Provide the (X, Y) coordinate of the cell's center where the given text is located.  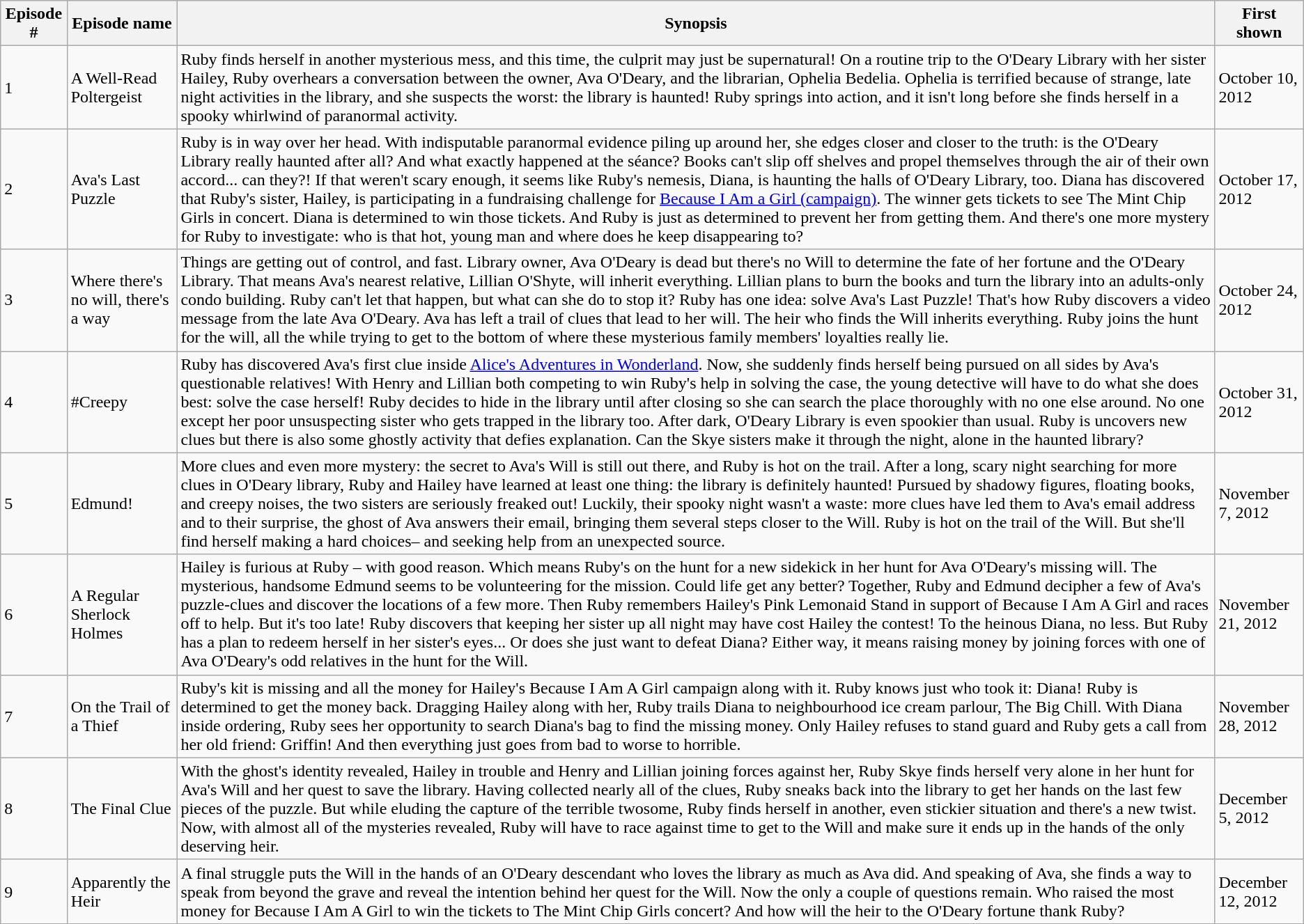
3 (33, 300)
1 (33, 88)
October 17, 2012 (1259, 189)
October 31, 2012 (1259, 402)
December 5, 2012 (1259, 808)
2 (33, 189)
October 10, 2012 (1259, 88)
5 (33, 503)
6 (33, 614)
Edmund! (122, 503)
A Well-Read Poltergeist (122, 88)
Episode # (33, 24)
Synopsis (696, 24)
Apparently the Heir (122, 891)
Ava's Last Puzzle (122, 189)
4 (33, 402)
The Final Clue (122, 808)
Episode name (122, 24)
November 21, 2012 (1259, 614)
December 12, 2012 (1259, 891)
November 28, 2012 (1259, 716)
7 (33, 716)
8 (33, 808)
#Creepy (122, 402)
October 24, 2012 (1259, 300)
First shown (1259, 24)
On the Trail of a Thief (122, 716)
Where there's no will, there's a way (122, 300)
A Regular Sherlock Holmes (122, 614)
9 (33, 891)
November 7, 2012 (1259, 503)
